Return the (X, Y) coordinate for the center point of the cell that contains the specified text.  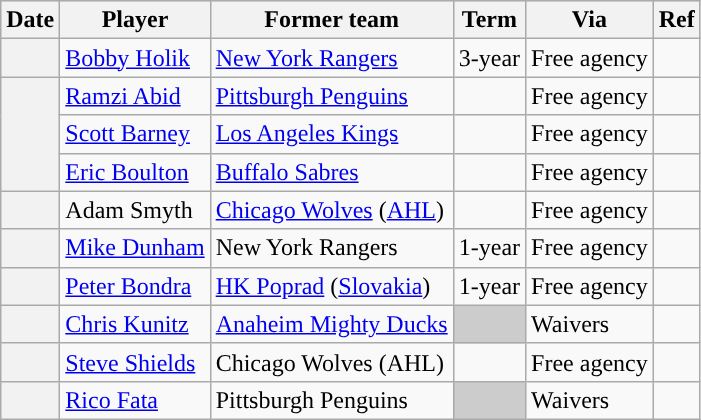
Steve Shields (135, 362)
Buffalo Sabres (332, 172)
Chris Kunitz (135, 324)
Player (135, 20)
Former team (332, 20)
Los Angeles Kings (332, 134)
Scott Barney (135, 134)
Anaheim Mighty Ducks (332, 324)
Mike Dunham (135, 248)
Via (590, 20)
Adam Smyth (135, 210)
Term (489, 20)
Rico Fata (135, 400)
3-year (489, 58)
Ramzi Abid (135, 96)
Bobby Holik (135, 58)
HK Poprad (Slovakia) (332, 286)
Ref (676, 20)
Date (30, 20)
Eric Boulton (135, 172)
Peter Bondra (135, 286)
